Extract the (x, y) coordinate from the center of the cell holding the provided text.  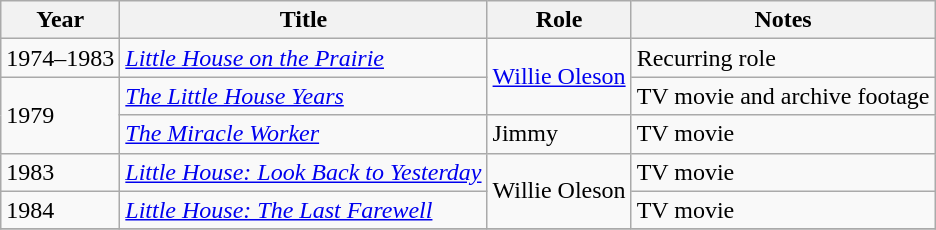
TV movie and archive footage (783, 96)
1979 (60, 115)
1984 (60, 210)
Year (60, 20)
Little House on the Prairie (304, 58)
Role (559, 20)
The Little House Years (304, 96)
1974–1983 (60, 58)
Little House: The Last Farewell (304, 210)
Recurring role (783, 58)
1983 (60, 172)
Jimmy (559, 134)
Title (304, 20)
Notes (783, 20)
Little House: Look Back to Yesterday (304, 172)
The Miracle Worker (304, 134)
